Find where the given text appears and provide that cell's center as (X, Y) coordinate. 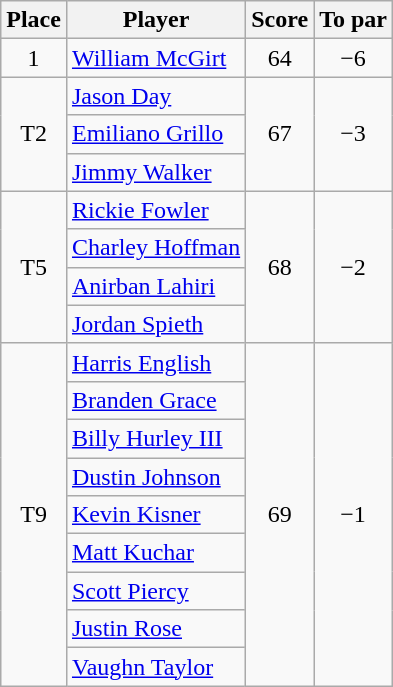
Billy Hurley III (156, 438)
Place (34, 20)
Score (280, 20)
−6 (354, 58)
Emiliano Grillo (156, 134)
−2 (354, 267)
−1 (354, 514)
Harris English (156, 362)
Kevin Kisner (156, 515)
Rickie Fowler (156, 210)
Charley Hoffman (156, 248)
Jimmy Walker (156, 172)
Player (156, 20)
Justin Rose (156, 629)
Scott Piercy (156, 591)
T5 (34, 267)
T2 (34, 134)
Jason Day (156, 96)
Dustin Johnson (156, 477)
1 (34, 58)
67 (280, 134)
69 (280, 514)
Branden Grace (156, 400)
Jordan Spieth (156, 324)
To par (354, 20)
Matt Kuchar (156, 553)
68 (280, 267)
William McGirt (156, 58)
T9 (34, 514)
64 (280, 58)
Vaughn Taylor (156, 667)
Anirban Lahiri (156, 286)
−3 (354, 134)
